Provide the (x, y) coordinate of the cell's center where the given text is located.  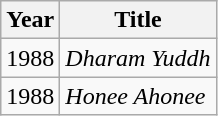
Title (138, 20)
Year (30, 20)
Dharam Yuddh (138, 58)
Honee Ahonee (138, 96)
